Provide the [x, y] coordinate of the cell's center where the given text is located.  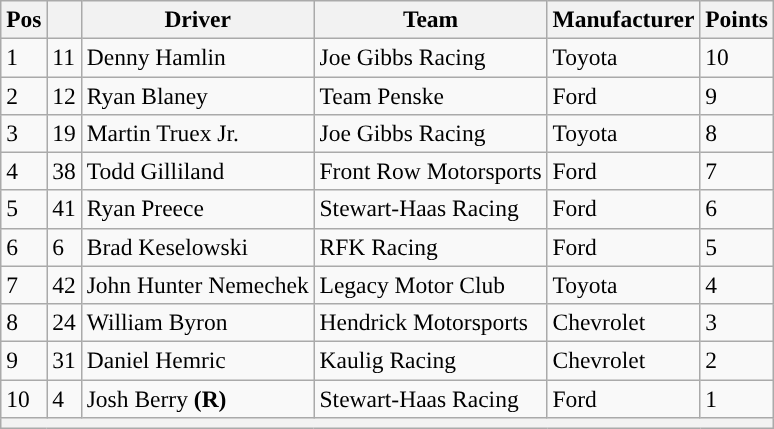
Martin Truex Jr. [198, 133]
Denny Hamlin [198, 57]
Front Row Motorsports [430, 171]
Daniel Hemric [198, 360]
42 [64, 285]
Pos [24, 19]
RFK Racing [430, 247]
Points [737, 19]
41 [64, 209]
Manufacturer [624, 19]
Todd Gilliland [198, 171]
19 [64, 133]
Hendrick Motorsports [430, 322]
Legacy Motor Club [430, 285]
Team [430, 19]
Ryan Blaney [198, 95]
11 [64, 57]
12 [64, 95]
38 [64, 171]
31 [64, 360]
Brad Keselowski [198, 247]
John Hunter Nemechek [198, 285]
Ryan Preece [198, 209]
Josh Berry (R) [198, 398]
24 [64, 322]
William Byron [198, 322]
Driver [198, 19]
Team Penske [430, 95]
Kaulig Racing [430, 360]
